Provide the [X, Y] coordinate of the cell's center where the given text is located.  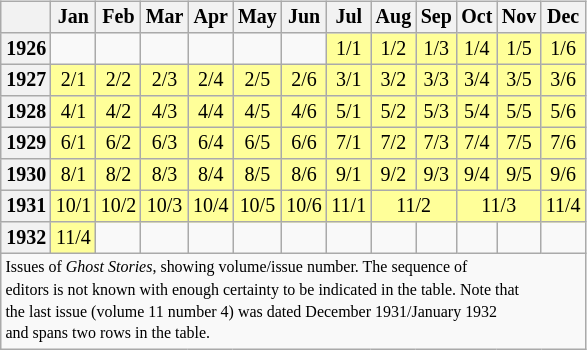
Sep [436, 18]
9/1 [349, 174]
7/6 [563, 144]
8/5 [257, 174]
10/1 [74, 206]
Nov [519, 18]
1/2 [394, 48]
May [257, 18]
3/2 [394, 80]
9/6 [563, 174]
7/3 [436, 144]
Feb [118, 18]
4/6 [304, 112]
6/2 [118, 144]
1/5 [519, 48]
3/6 [563, 80]
7/5 [519, 144]
4/5 [257, 112]
10/5 [257, 206]
4/1 [74, 112]
3/4 [476, 80]
9/4 [476, 174]
8/2 [118, 174]
9/2 [394, 174]
11/1 [349, 206]
5/1 [349, 112]
6/6 [304, 144]
2/5 [257, 80]
5/6 [563, 112]
5/4 [476, 112]
3/3 [436, 80]
10/6 [304, 206]
2/2 [118, 80]
6/1 [74, 144]
8/4 [210, 174]
5/5 [519, 112]
1929 [26, 144]
7/4 [476, 144]
7/2 [394, 144]
1/4 [476, 48]
6/3 [164, 144]
Jul [349, 18]
1931 [26, 206]
2/1 [74, 80]
Jun [304, 18]
Mar [164, 18]
2/6 [304, 80]
8/6 [304, 174]
8/3 [164, 174]
1928 [26, 112]
2/3 [164, 80]
1926 [26, 48]
3/1 [349, 80]
1927 [26, 80]
Apr [210, 18]
5/2 [394, 112]
9/3 [436, 174]
4/4 [210, 112]
10/3 [164, 206]
Jan [74, 18]
4/2 [118, 112]
10/2 [118, 206]
4/3 [164, 112]
6/5 [257, 144]
11/3 [498, 206]
1/6 [563, 48]
1930 [26, 174]
1/1 [349, 48]
9/5 [519, 174]
2/4 [210, 80]
Aug [394, 18]
Dec [563, 18]
5/3 [436, 112]
10/4 [210, 206]
7/1 [349, 144]
3/5 [519, 80]
1/3 [436, 48]
Oct [476, 18]
11/2 [414, 206]
8/1 [74, 174]
6/4 [210, 144]
1932 [26, 238]
